Extract the (x, y) coordinate from the center of the cell holding the provided text.  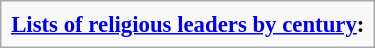
Lists of religious leaders by century: (188, 24)
